Return [x, y] of the center of cell containing provided text 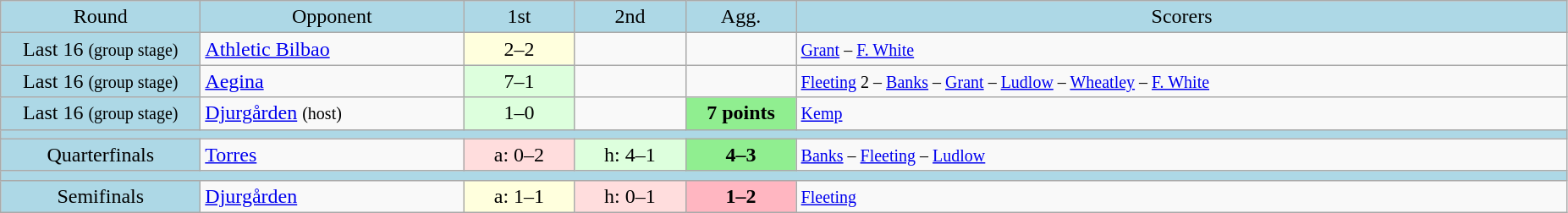
Athletic Bilbao [332, 49]
Semifinals [101, 196]
Quarterfinals [101, 155]
Fleeting [1181, 196]
7–1 [520, 81]
4–3 [741, 155]
Grant – F. White [1181, 49]
Torres [332, 155]
Aegina [332, 81]
1–2 [741, 196]
a: 0–2 [520, 155]
h: 4–1 [630, 155]
Opponent [332, 17]
Scorers [1181, 17]
Banks – Fleeting – Ludlow [1181, 155]
Djurgården (host) [332, 113]
1–0 [520, 113]
h: 0–1 [630, 196]
Kemp [1181, 113]
Agg. [741, 17]
7 points [741, 113]
Fleeting 2 – Banks – Grant – Ludlow – Wheatley – F. White [1181, 81]
2–2 [520, 49]
Djurgården [332, 196]
1st [520, 17]
Round [101, 17]
2nd [630, 17]
a: 1–1 [520, 196]
